For the text-containing cell, return its midpoint in [x, y] coordinate format. 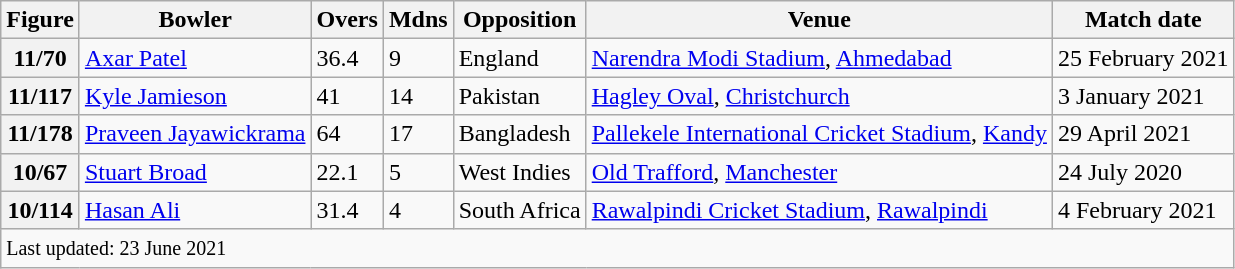
14 [418, 96]
Pakistan [520, 96]
Narendra Modi Stadium, Ahmedabad [819, 58]
41 [347, 96]
Venue [819, 20]
25 February 2021 [1143, 58]
5 [418, 172]
17 [418, 134]
South Africa [520, 210]
36.4 [347, 58]
Opposition [520, 20]
West Indies [520, 172]
10/67 [40, 172]
Bowler [195, 20]
4 February 2021 [1143, 210]
Kyle Jamieson [195, 96]
11/117 [40, 96]
England [520, 58]
29 April 2021 [1143, 134]
Match date [1143, 20]
4 [418, 210]
64 [347, 134]
Hagley Oval, Christchurch [819, 96]
Bangladesh [520, 134]
Overs [347, 20]
Last updated: 23 June 2021 [618, 248]
Hasan Ali [195, 210]
Rawalpindi Cricket Stadium, Rawalpindi [819, 210]
31.4 [347, 210]
3 January 2021 [1143, 96]
Praveen Jayawickrama [195, 134]
Old Trafford, Manchester [819, 172]
10/114 [40, 210]
Pallekele International Cricket Stadium, Kandy [819, 134]
11/70 [40, 58]
24 July 2020 [1143, 172]
Figure [40, 20]
Axar Patel [195, 58]
9 [418, 58]
Mdns [418, 20]
Stuart Broad [195, 172]
11/178 [40, 134]
22.1 [347, 172]
